Find where the given text appears and provide that cell's center as [X, Y] coordinate. 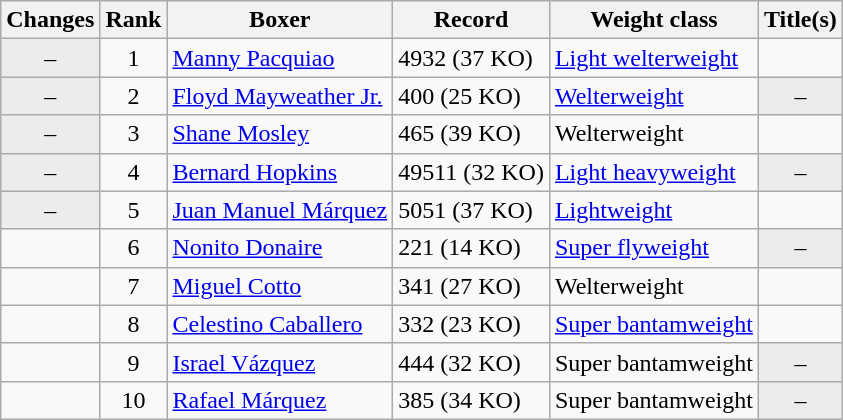
4 [134, 172]
10 [134, 400]
7 [134, 286]
2 [134, 96]
Changes [50, 20]
Title(s) [800, 20]
8 [134, 324]
Boxer [280, 20]
341 (27 KO) [472, 286]
Miguel Cotto [280, 286]
Rafael Márquez [280, 400]
Manny Pacquiao [280, 58]
Bernard Hopkins [280, 172]
Lightweight [654, 210]
3 [134, 134]
Super flyweight [654, 248]
221 (14 KO) [472, 248]
332 (23 KO) [472, 324]
Light heavyweight [654, 172]
6 [134, 248]
49511 (32 KO) [472, 172]
9 [134, 362]
385 (34 KO) [472, 400]
Celestino Caballero [280, 324]
Weight class [654, 20]
444 (32 KO) [472, 362]
Juan Manuel Márquez [280, 210]
Shane Mosley [280, 134]
Floyd Mayweather Jr. [280, 96]
Rank [134, 20]
Record [472, 20]
4932 (37 KO) [472, 58]
1 [134, 58]
Israel Vázquez [280, 362]
5 [134, 210]
Nonito Donaire [280, 248]
400 (25 KO) [472, 96]
465 (39 KO) [472, 134]
5051 (37 KO) [472, 210]
Light welterweight [654, 58]
